Locate the cell with the specified text and output its [x, y] center coordinate. 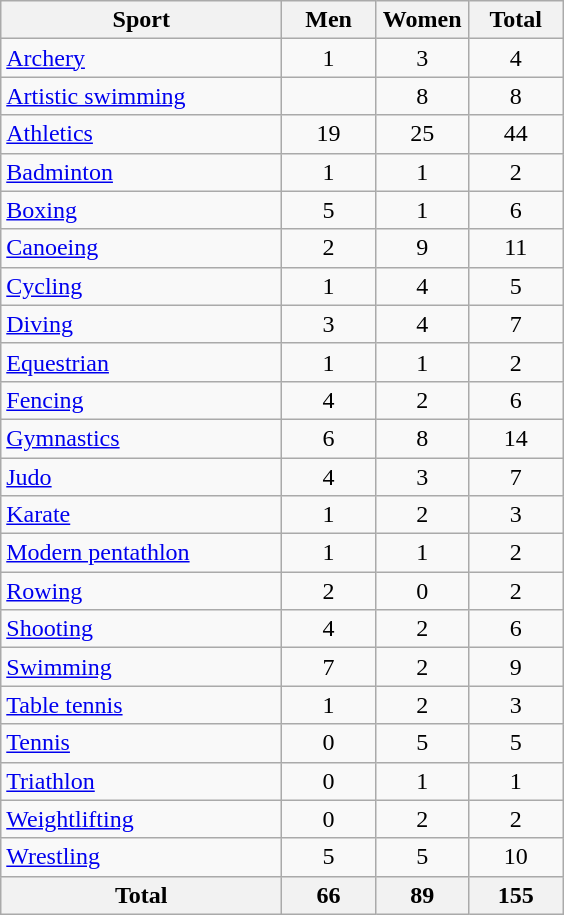
66 [329, 895]
Equestrian [142, 362]
Cycling [142, 286]
Shooting [142, 629]
Weightlifting [142, 819]
Rowing [142, 591]
Women [422, 20]
Gymnastics [142, 438]
Archery [142, 58]
Men [329, 20]
89 [422, 895]
44 [516, 134]
155 [516, 895]
Sport [142, 20]
Canoeing [142, 248]
10 [516, 857]
Swimming [142, 667]
Diving [142, 324]
Table tennis [142, 705]
Modern pentathlon [142, 553]
Artistic swimming [142, 96]
Triathlon [142, 781]
Athletics [142, 134]
Tennis [142, 743]
19 [329, 134]
25 [422, 134]
Boxing [142, 210]
Badminton [142, 172]
Karate [142, 515]
Fencing [142, 400]
11 [516, 248]
Wrestling [142, 857]
14 [516, 438]
Judo [142, 477]
